Capture the cell that displays the provided text and extract its (x, y) central coordinate. 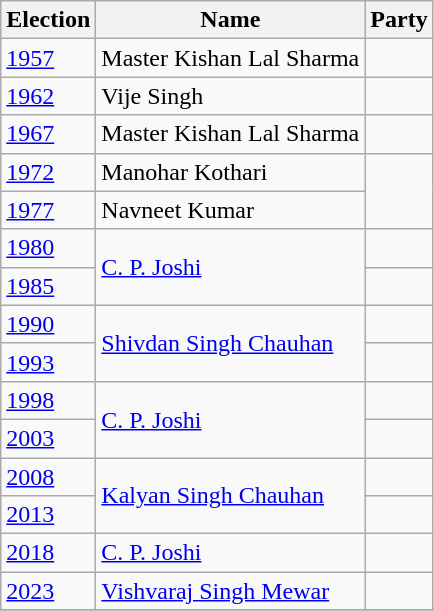
1990 (48, 324)
1967 (48, 134)
2008 (48, 477)
Vishvaraj Singh Mewar (230, 591)
1977 (48, 210)
2003 (48, 438)
2018 (48, 553)
1962 (48, 96)
Manohar Kothari (230, 172)
1980 (48, 248)
Shivdan Singh Chauhan (230, 343)
Vije Singh (230, 96)
Name (230, 20)
Election (48, 20)
1993 (48, 362)
1985 (48, 286)
Kalyan Singh Chauhan (230, 496)
2013 (48, 515)
1957 (48, 58)
Party (399, 20)
1972 (48, 172)
2023 (48, 591)
Navneet Kumar (230, 210)
1998 (48, 400)
